Provide the [x, y] coordinate of the cell's center where the given text is located.  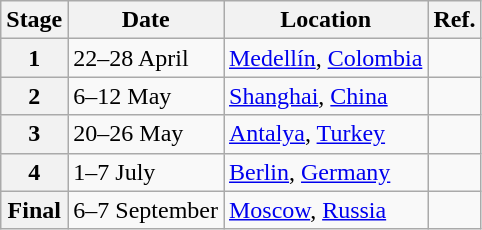
1–7 July [146, 172]
Medellín, Colombia [326, 58]
6–7 September [146, 210]
6–12 May [146, 96]
4 [34, 172]
Location [326, 20]
Date [146, 20]
Stage [34, 20]
20–26 May [146, 134]
Antalya, Turkey [326, 134]
Shanghai, China [326, 96]
1 [34, 58]
Berlin, Germany [326, 172]
2 [34, 96]
Final [34, 210]
Ref. [454, 20]
3 [34, 134]
Moscow, Russia [326, 210]
22–28 April [146, 58]
